Capture the cell that displays the provided text and extract its (x, y) central coordinate. 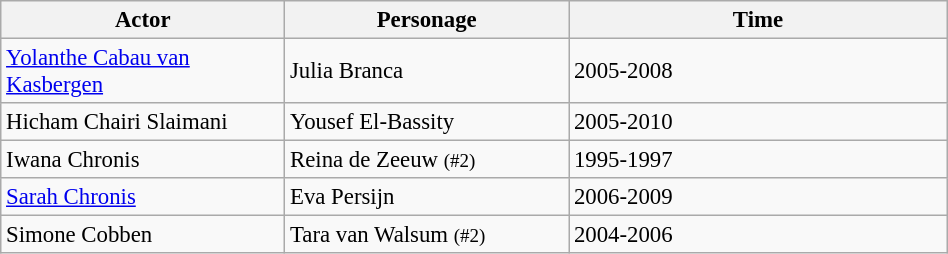
Eva Persijn (427, 197)
Yolanthe Cabau van Kasbergen (143, 72)
Hicham Chairi Slaimani (143, 122)
Personage (427, 20)
1995-1997 (758, 160)
Actor (143, 20)
Yousef El-Bassity (427, 122)
Sarah Chronis (143, 197)
Simone Cobben (143, 235)
Iwana Chronis (143, 160)
Tara van Walsum (#2) (427, 235)
2006-2009 (758, 197)
2004-2006 (758, 235)
2005-2008 (758, 72)
2005-2010 (758, 122)
Reina de Zeeuw (#2) (427, 160)
Time (758, 20)
Julia Branca (427, 72)
